Locate the cell with the specified text and output its [x, y] center coordinate. 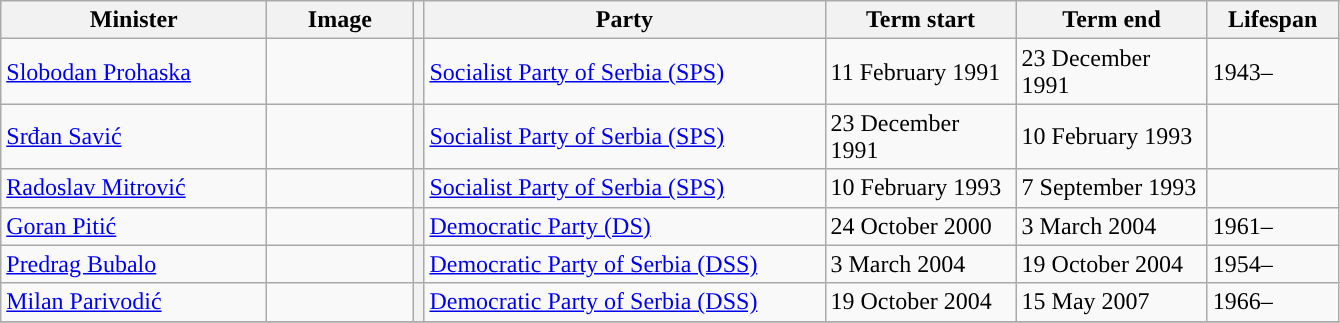
Lifespan [1272, 20]
Democratic Party (DS) [624, 226]
Term start [920, 20]
Minister [134, 20]
7 September 1993 [1112, 188]
11 February 1991 [920, 72]
24 October 2000 [920, 226]
Predrag Bubalo [134, 264]
1961– [1272, 226]
Image [340, 20]
Goran Pitić [134, 226]
1943– [1272, 72]
1966– [1272, 302]
Radoslav Mitrović [134, 188]
Milan Parivodić [134, 302]
1954– [1272, 264]
Party [624, 20]
Slobodan Prohaska [134, 72]
15 May 2007 [1112, 302]
Term end [1112, 20]
Srđan Savić [134, 136]
